Search for the cell housing the specified text and yield its [X, Y] center coordinate. 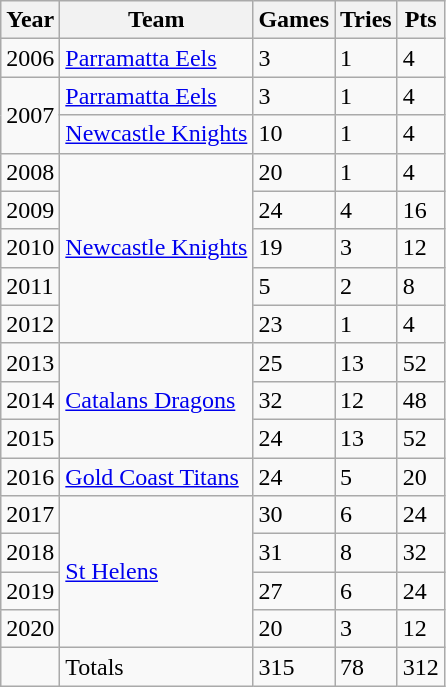
St Helens [156, 572]
25 [294, 362]
2011 [30, 286]
16 [420, 210]
2013 [30, 362]
2016 [30, 477]
Totals [156, 667]
2015 [30, 438]
Gold Coast Titans [156, 477]
2018 [30, 553]
10 [294, 134]
27 [294, 591]
2014 [30, 400]
2020 [30, 629]
315 [294, 667]
Team [156, 20]
Year [30, 20]
23 [294, 324]
30 [294, 515]
2006 [30, 58]
Games [294, 20]
312 [420, 667]
Catalans Dragons [156, 400]
Tries [366, 20]
2009 [30, 210]
2010 [30, 248]
2 [366, 286]
31 [294, 553]
2019 [30, 591]
2008 [30, 172]
19 [294, 248]
2007 [30, 115]
78 [366, 667]
48 [420, 400]
2012 [30, 324]
Pts [420, 20]
2017 [30, 515]
